For the text-containing cell, return its midpoint in [x, y] coordinate format. 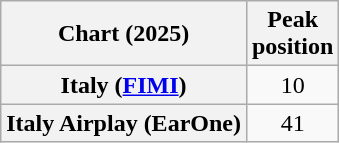
Italy Airplay (EarOne) [124, 123]
10 [292, 85]
41 [292, 123]
Italy (FIMI) [124, 85]
Peakposition [292, 34]
Chart (2025) [124, 34]
